Search for the cell housing the specified text and yield its [X, Y] center coordinate. 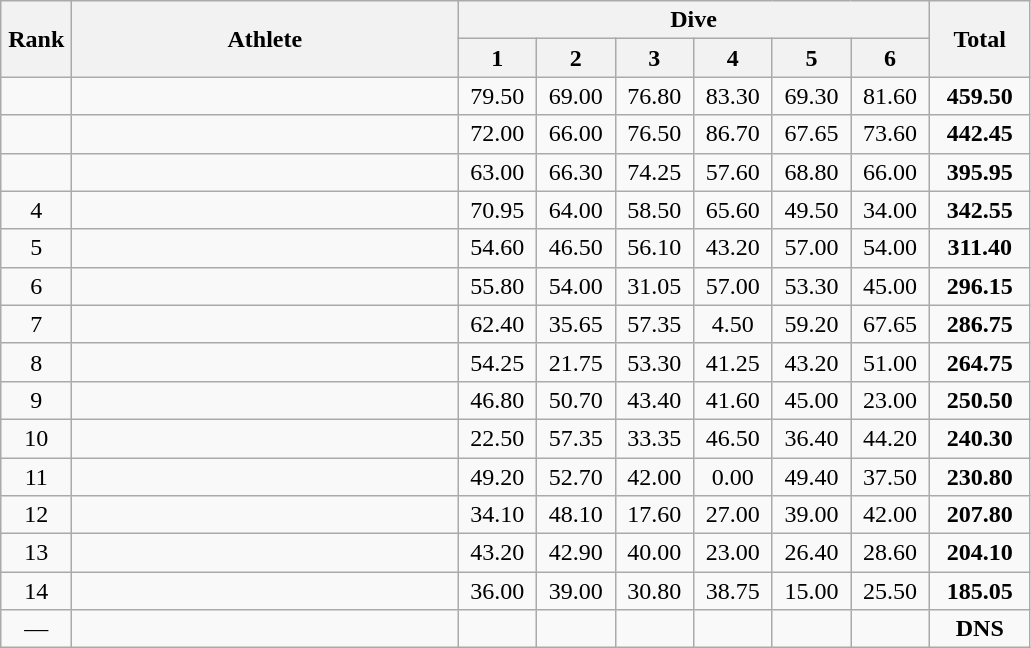
40.00 [654, 553]
26.40 [812, 553]
296.15 [980, 286]
286.75 [980, 324]
459.50 [980, 96]
35.65 [576, 324]
33.35 [654, 438]
49.20 [498, 477]
3 [654, 58]
8 [36, 362]
69.00 [576, 96]
37.50 [890, 477]
36.40 [812, 438]
48.10 [576, 515]
342.55 [980, 210]
13 [36, 553]
54.60 [498, 248]
1 [498, 58]
43.40 [654, 400]
68.80 [812, 172]
— [36, 629]
DNS [980, 629]
230.80 [980, 477]
64.00 [576, 210]
59.20 [812, 324]
69.30 [812, 96]
49.50 [812, 210]
70.95 [498, 210]
11 [36, 477]
34.10 [498, 515]
86.70 [734, 134]
395.95 [980, 172]
74.25 [654, 172]
73.60 [890, 134]
185.05 [980, 591]
62.40 [498, 324]
442.45 [980, 134]
54.25 [498, 362]
30.80 [654, 591]
83.30 [734, 96]
Total [980, 39]
204.10 [980, 553]
10 [36, 438]
Athlete [265, 39]
25.50 [890, 591]
57.60 [734, 172]
36.00 [498, 591]
28.60 [890, 553]
9 [36, 400]
7 [36, 324]
264.75 [980, 362]
63.00 [498, 172]
72.00 [498, 134]
12 [36, 515]
58.50 [654, 210]
38.75 [734, 591]
14 [36, 591]
51.00 [890, 362]
56.10 [654, 248]
49.40 [812, 477]
55.80 [498, 286]
250.50 [980, 400]
42.90 [576, 553]
44.20 [890, 438]
27.00 [734, 515]
66.30 [576, 172]
79.50 [498, 96]
311.40 [980, 248]
31.05 [654, 286]
Dive [694, 20]
76.50 [654, 134]
22.50 [498, 438]
50.70 [576, 400]
17.60 [654, 515]
4.50 [734, 324]
Rank [36, 39]
81.60 [890, 96]
46.80 [498, 400]
41.25 [734, 362]
2 [576, 58]
52.70 [576, 477]
0.00 [734, 477]
207.80 [980, 515]
65.60 [734, 210]
240.30 [980, 438]
15.00 [812, 591]
76.80 [654, 96]
34.00 [890, 210]
41.60 [734, 400]
21.75 [576, 362]
